From the cell containing the given text, extract its center point as [x, y] coordinate. 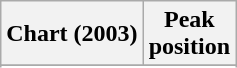
Peakposition [189, 34]
Chart (2003) [72, 34]
